Pinpoint the cell where the given text exists, returning its (X, Y) midpoint coordinate. 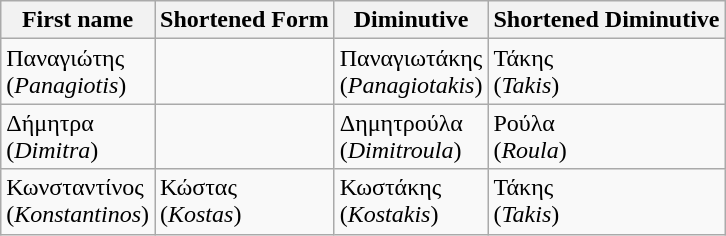
First name (78, 20)
Κωστάκης(Kostakis) (411, 202)
Shortened Diminutive (606, 20)
Ρούλα(Roula) (606, 136)
Δήμητρα(Dimitra) (78, 136)
Κώστας(Kostas) (244, 202)
Δημητρούλα(Dimitroula) (411, 136)
Παναγιωτάκης(Panagiotakis) (411, 72)
Κωνσταντίνος(Konstantinos) (78, 202)
Diminutive (411, 20)
Shortened Form (244, 20)
Παναγιώτης(Panagiotis) (78, 72)
